From the cell containing the given text, extract its center point as [X, Y] coordinate. 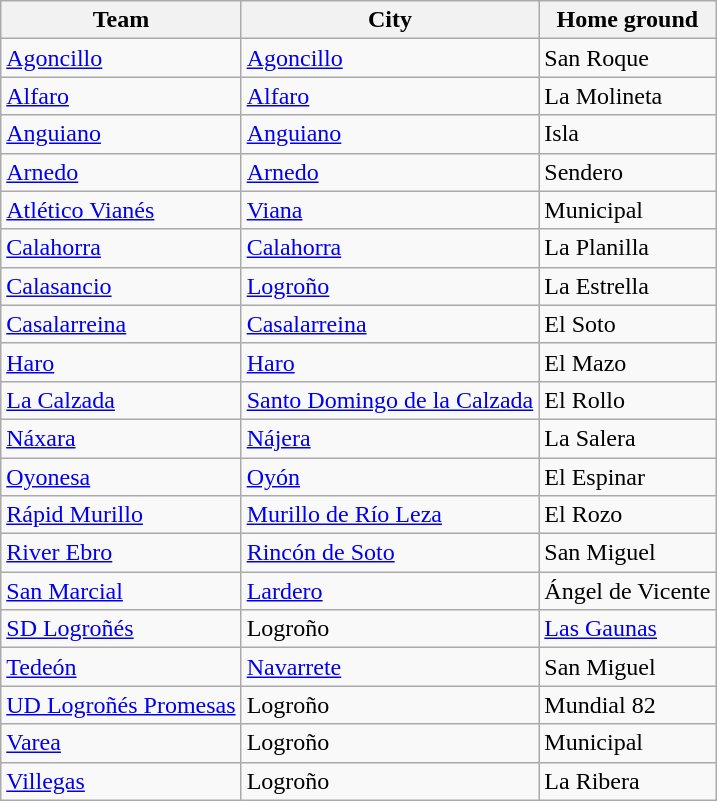
Rápid Murillo [121, 515]
Lardero [390, 591]
Santo Domingo de la Calzada [390, 400]
Home ground [628, 20]
Nájera [390, 438]
SD Logroñés [121, 629]
Calasancio [121, 286]
Oyón [390, 477]
El Rozo [628, 515]
La Calzada [121, 400]
City [390, 20]
Varea [121, 743]
El Espinar [628, 477]
Rincón de Soto [390, 553]
River Ebro [121, 553]
Viana [390, 210]
La Salera [628, 438]
Náxara [121, 438]
Oyonesa [121, 477]
Villegas [121, 781]
La Estrella [628, 286]
Sendero [628, 172]
Team [121, 20]
San Roque [628, 58]
Isla [628, 134]
Tedeón [121, 667]
Ángel de Vicente [628, 591]
Mundial 82 [628, 705]
El Soto [628, 324]
Las Gaunas [628, 629]
Murillo de Río Leza [390, 515]
San Marcial [121, 591]
Atlético Vianés [121, 210]
La Molineta [628, 96]
El Mazo [628, 362]
El Rollo [628, 400]
La Ribera [628, 781]
La Planilla [628, 248]
Navarrete [390, 667]
UD Logroñés Promesas [121, 705]
